Determine the [X, Y] coordinate at the center of the cell enclosing the given text.  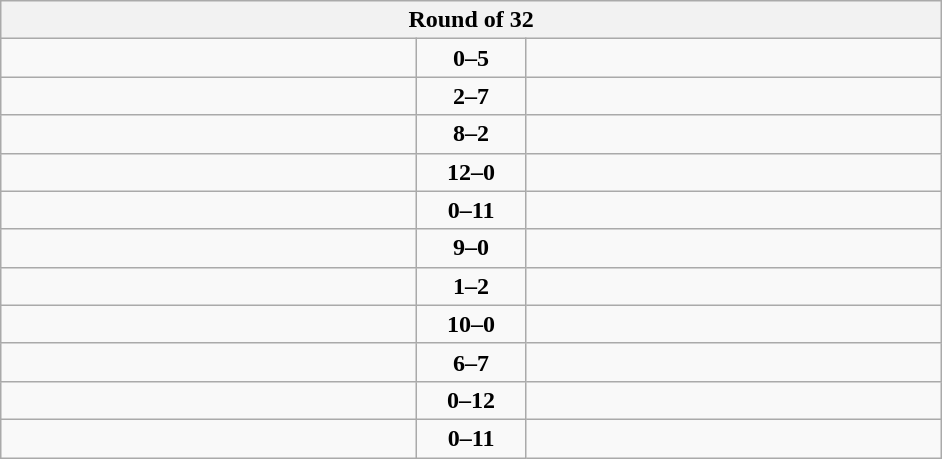
Round of 32 [472, 20]
2–7 [472, 96]
6–7 [472, 362]
0–12 [472, 400]
1–2 [472, 286]
9–0 [472, 248]
0–5 [472, 58]
8–2 [472, 134]
10–0 [472, 324]
12–0 [472, 172]
